Determine the [x, y] coordinate at the center of the cell enclosing the given text.  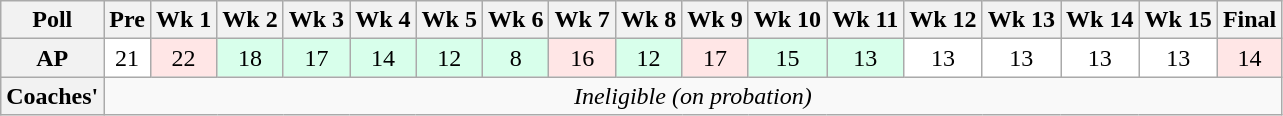
Coaches' [52, 96]
15 [787, 58]
Wk 5 [449, 20]
Wk 10 [787, 20]
Poll [52, 20]
Wk 11 [866, 20]
8 [516, 58]
Wk 8 [648, 20]
Wk 9 [715, 20]
21 [128, 58]
Wk 13 [1021, 20]
18 [250, 58]
16 [582, 58]
Wk 6 [516, 20]
Wk 2 [250, 20]
Wk 3 [316, 20]
22 [183, 58]
AP [52, 58]
Wk 7 [582, 20]
Wk 12 [943, 20]
Final [1249, 20]
Ineligible (on probation) [693, 96]
Pre [128, 20]
Wk 1 [183, 20]
Wk 15 [1178, 20]
Wk 4 [383, 20]
Wk 14 [1100, 20]
